Return [X, Y] of the center of cell containing provided text 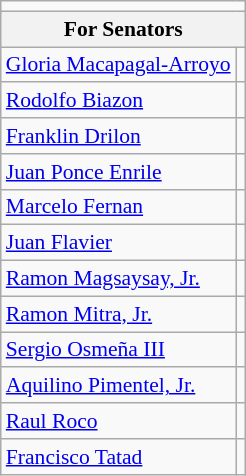
Marcelo Fernan [118, 207]
Franklin Drilon [118, 136]
Francisco Tatad [118, 457]
Ramon Magsaysay, Jr. [118, 279]
Sergio Osmeña III [118, 350]
Juan Ponce Enrile [118, 172]
Gloria Macapagal-Arroyo [118, 65]
Juan Flavier [118, 243]
Ramon Mitra, Jr. [118, 314]
Aquilino Pimentel, Jr. [118, 386]
Rodolfo Biazon [118, 101]
Raul Roco [118, 421]
For Senators [124, 29]
